From the cell containing the given text, extract its center point as (X, Y) coordinate. 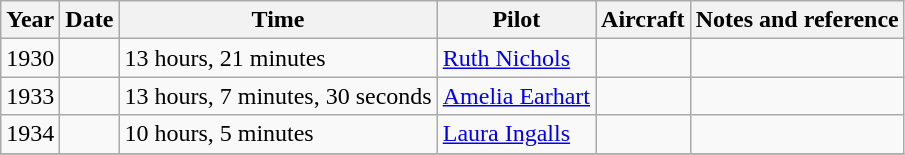
Ruth Nichols (516, 58)
Laura Ingalls (516, 134)
1933 (30, 96)
1930 (30, 58)
1934 (30, 134)
Aircraft (644, 20)
10 hours, 5 minutes (278, 134)
Date (90, 20)
Time (278, 20)
Pilot (516, 20)
Amelia Earhart (516, 96)
13 hours, 21 minutes (278, 58)
Year (30, 20)
Notes and reference (797, 20)
13 hours, 7 minutes, 30 seconds (278, 96)
